For the text-containing cell, return its midpoint in (x, y) coordinate format. 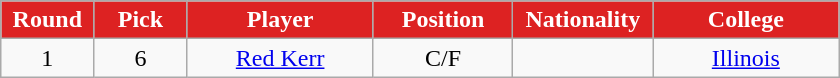
6 (140, 58)
C/F (443, 58)
Pick (140, 20)
College (746, 20)
Round (48, 20)
Red Kerr (280, 58)
Illinois (746, 58)
1 (48, 58)
Nationality (583, 20)
Player (280, 20)
Position (443, 20)
